Determine the (X, Y) coordinate at the center of the cell enclosing the given text.  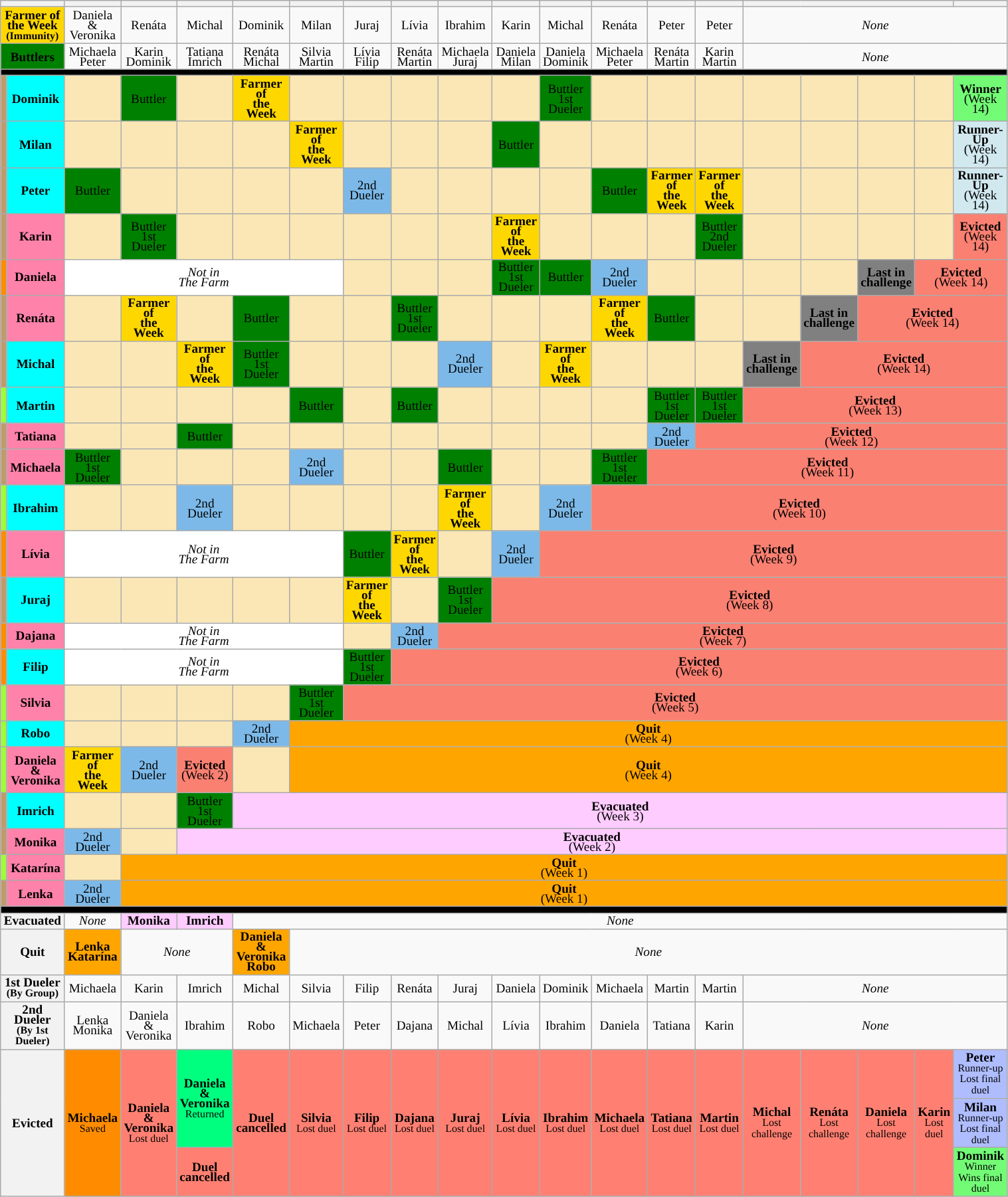
MichaelaSaved (93, 1123)
Evicted (Week 10) (799, 507)
Lenka (36, 894)
Evicted (Week 6) (699, 667)
Winner (Week 14) (981, 98)
MichaelaJuraj (465, 56)
LenkaKatarína (93, 951)
JurajLost duel (465, 1123)
Farmer of the Week(Immunity) (33, 25)
Evicted (Week 12) (852, 436)
Evacuated (Week 3) (621, 810)
Evicted (Week 11) (828, 467)
Evicted (33, 1123)
KarinMartin (720, 56)
PeterRunner-upLost final duel (981, 1074)
Evicted (Week 7) (723, 635)
RenátaLost challenge (829, 1123)
DominikWinnerWins final duel (981, 1172)
Evicted (Week 13) (875, 405)
Daniela &VeronikaLost duel (149, 1123)
Buttler2nd Dueler (720, 236)
DanielaMilan (516, 56)
Evacuated (33, 921)
DanielaDominik (565, 56)
Evicted (Week 9) (773, 554)
TatianaLost duel (672, 1123)
Daniela &VeronikaReturned (205, 1099)
SilviaMartin (316, 56)
SilviaLost duel (316, 1123)
Daniela &VeronikaRobo (262, 951)
LíviaLost duel (516, 1123)
IbrahimLost duel (565, 1123)
RenátaMichal (262, 56)
2nd Dueler(By 1st Dueler) (33, 1026)
1st Dueler(By Group) (33, 988)
Evicted (Week 5) (675, 703)
MichalLost challenge (771, 1123)
Evicted (Week 2) (205, 769)
Evicted (Week 8) (750, 599)
Quit (33, 951)
LíviaFilip (367, 56)
Katarína (36, 868)
TatianaImrich (205, 56)
DanielaLost challenge (886, 1123)
LenkaMonika (93, 1026)
KarinDominik (149, 56)
MichaelaLost duel (619, 1123)
Evacuated (Week 2) (592, 841)
DajanaLost duel (415, 1123)
KarinLost duel (934, 1123)
Buttlers (33, 56)
MartinLost duel (720, 1123)
FilipLost duel (367, 1123)
MilanRunner-upLost final duel (981, 1123)
